Find where the given text appears and provide that cell's center as (x, y) coordinate. 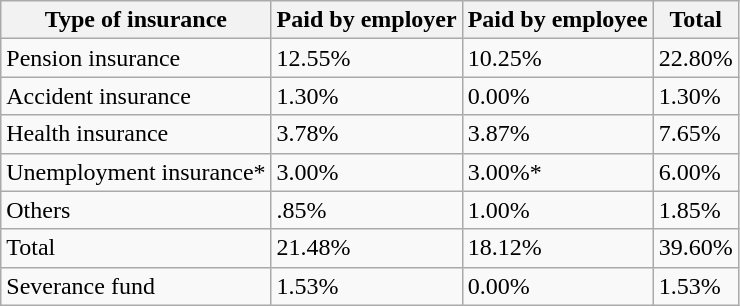
Pension insurance (136, 58)
3.78% (366, 134)
Others (136, 210)
39.60% (696, 248)
12.55% (366, 58)
6.00% (696, 172)
1.85% (696, 210)
7.65% (696, 134)
Paid by employee (558, 20)
Paid by employer (366, 20)
Type of insurance (136, 20)
1.00% (558, 210)
Severance fund (136, 286)
Health insurance (136, 134)
22.80% (696, 58)
10.25% (558, 58)
3.87% (558, 134)
3.00% (366, 172)
Accident insurance (136, 96)
18.12% (558, 248)
21.48% (366, 248)
.85% (366, 210)
Unemployment insurance* (136, 172)
3.00%* (558, 172)
